Return the (X, Y) coordinate for the center point of the cell that contains the specified text.  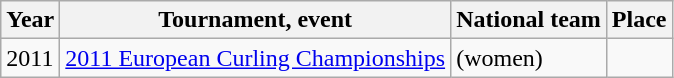
(women) (529, 58)
National team (529, 20)
Tournament, event (256, 20)
Year (30, 20)
2011 (30, 58)
2011 European Curling Championships (256, 58)
Place (639, 20)
